For the text-containing cell, return its midpoint in (X, Y) coordinate format. 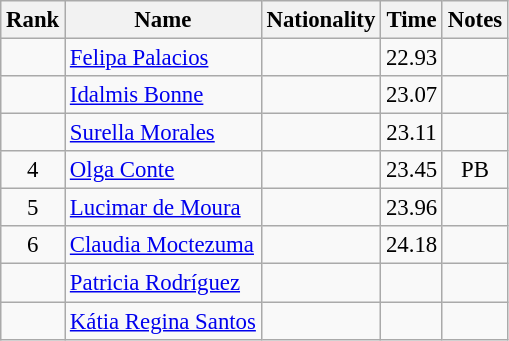
Claudia Moctezuma (164, 245)
Rank (33, 20)
Lucimar de Moura (164, 208)
5 (33, 208)
23.45 (412, 170)
6 (33, 245)
Kátia Regina Santos (164, 321)
Patricia Rodríguez (164, 283)
Idalmis Bonne (164, 95)
23.11 (412, 133)
Name (164, 20)
PB (474, 170)
Felipa Palacios (164, 58)
Nationality (320, 20)
Olga Conte (164, 170)
22.93 (412, 58)
24.18 (412, 245)
Notes (474, 20)
4 (33, 170)
23.07 (412, 95)
Surella Morales (164, 133)
23.96 (412, 208)
Time (412, 20)
